Extract the (X, Y) coordinate from the center of the cell holding the provided text.  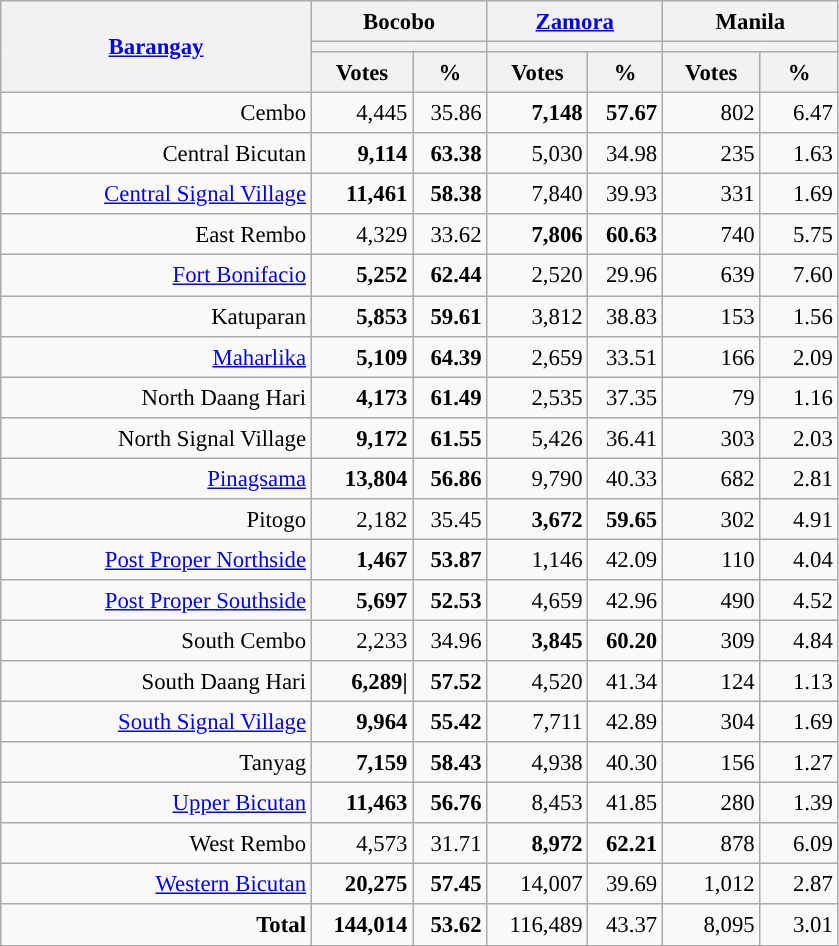
9,964 (362, 722)
59.61 (450, 316)
235 (712, 154)
Manila (751, 22)
7,159 (362, 762)
1.27 (799, 762)
6.09 (799, 844)
Pitogo (156, 520)
42.09 (626, 560)
57.67 (626, 114)
61.49 (450, 398)
34.96 (450, 640)
42.96 (626, 600)
3,812 (538, 316)
53.87 (450, 560)
North Signal Village (156, 438)
55.42 (450, 722)
4,573 (362, 844)
7.60 (799, 276)
110 (712, 560)
40.30 (626, 762)
144,014 (362, 926)
Fort Bonifacio (156, 276)
302 (712, 520)
Upper Bicutan (156, 804)
740 (712, 234)
2,520 (538, 276)
34.98 (626, 154)
56.76 (450, 804)
4.52 (799, 600)
2.81 (799, 478)
53.62 (450, 926)
North Daang Hari (156, 398)
5,030 (538, 154)
802 (712, 114)
13,804 (362, 478)
63.38 (450, 154)
166 (712, 356)
42.89 (626, 722)
9,114 (362, 154)
156 (712, 762)
7,148 (538, 114)
Zamora (575, 22)
304 (712, 722)
East Rembo (156, 234)
4,938 (538, 762)
Central Signal Village (156, 194)
52.53 (450, 600)
4.84 (799, 640)
4,173 (362, 398)
33.51 (626, 356)
11,461 (362, 194)
8,453 (538, 804)
1,012 (712, 884)
2.09 (799, 356)
Pinagsama (156, 478)
39.69 (626, 884)
37.35 (626, 398)
Post Proper Southside (156, 600)
41.34 (626, 682)
39.93 (626, 194)
331 (712, 194)
57.45 (450, 884)
58.43 (450, 762)
60.63 (626, 234)
7,840 (538, 194)
Bocobo (399, 22)
Total (156, 926)
6,289| (362, 682)
South Cembo (156, 640)
58.38 (450, 194)
14,007 (538, 884)
878 (712, 844)
40.33 (626, 478)
5,426 (538, 438)
639 (712, 276)
4,659 (538, 600)
35.45 (450, 520)
1.13 (799, 682)
59.65 (626, 520)
4,445 (362, 114)
South Signal Village (156, 722)
7,711 (538, 722)
153 (712, 316)
124 (712, 682)
5.75 (799, 234)
Western Bicutan (156, 884)
309 (712, 640)
4.91 (799, 520)
3.01 (799, 926)
1,146 (538, 560)
Post Proper Northside (156, 560)
20,275 (362, 884)
Tanyag (156, 762)
Cembo (156, 114)
303 (712, 438)
29.96 (626, 276)
7,806 (538, 234)
79 (712, 398)
38.83 (626, 316)
57.52 (450, 682)
4,329 (362, 234)
1.63 (799, 154)
2,182 (362, 520)
5,853 (362, 316)
61.55 (450, 438)
5,697 (362, 600)
2.87 (799, 884)
8,972 (538, 844)
4.04 (799, 560)
62.21 (626, 844)
9,172 (362, 438)
3,845 (538, 640)
8,095 (712, 926)
Central Bicutan (156, 154)
64.39 (450, 356)
1.39 (799, 804)
West Rembo (156, 844)
1,467 (362, 560)
9,790 (538, 478)
43.37 (626, 926)
Maharlika (156, 356)
1.16 (799, 398)
Barangay (156, 47)
2,535 (538, 398)
682 (712, 478)
5,252 (362, 276)
33.62 (450, 234)
35.86 (450, 114)
South Daang Hari (156, 682)
56.86 (450, 478)
41.85 (626, 804)
Katuparan (156, 316)
5,109 (362, 356)
4,520 (538, 682)
3,672 (538, 520)
36.41 (626, 438)
1.56 (799, 316)
62.44 (450, 276)
2.03 (799, 438)
280 (712, 804)
6.47 (799, 114)
116,489 (538, 926)
2,659 (538, 356)
2,233 (362, 640)
490 (712, 600)
11,463 (362, 804)
31.71 (450, 844)
60.20 (626, 640)
